Pinpoint the cell where the given text exists, returning its [X, Y] midpoint coordinate. 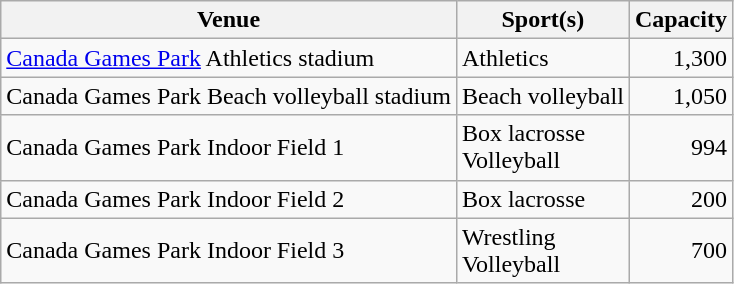
Athletics [542, 58]
994 [680, 148]
700 [680, 250]
WrestlingVolleyball [542, 250]
Canada Games Park Athletics stadium [229, 58]
Sport(s) [542, 20]
Canada Games Park Indoor Field 2 [229, 199]
Box lacrosseVolleyball [542, 148]
Capacity [680, 20]
Canada Games Park Indoor Field 1 [229, 148]
Canada Games Park Indoor Field 3 [229, 250]
1,300 [680, 58]
200 [680, 199]
Box lacrosse [542, 199]
Venue [229, 20]
Beach volleyball [542, 96]
Canada Games Park Beach volleyball stadium [229, 96]
1,050 [680, 96]
